Provide the (X, Y) coordinate of the cell's center where the given text is located.  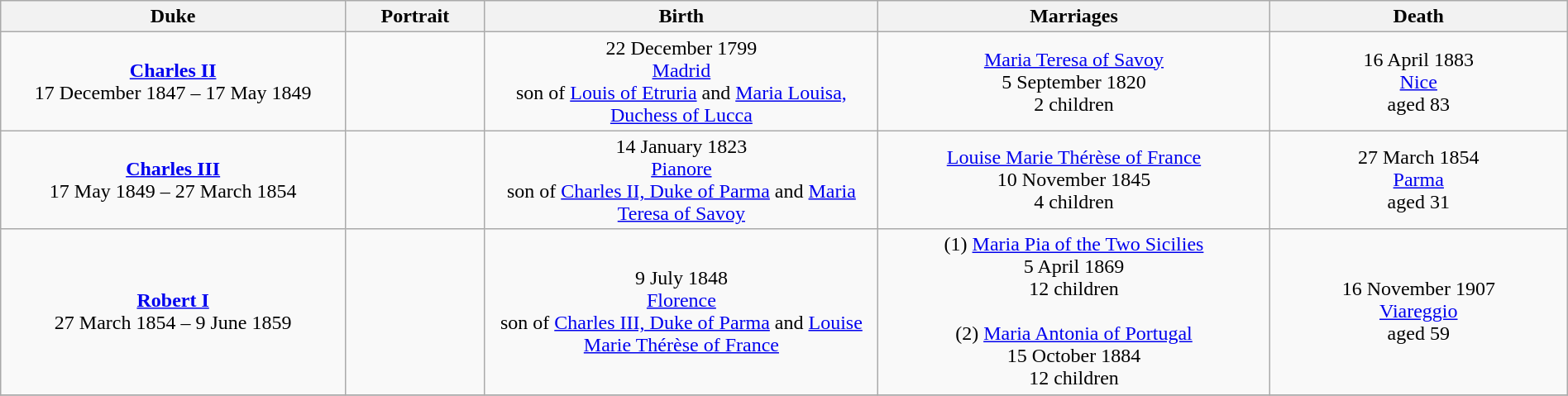
Charles II17 December 1847 – 17 May 1849 (174, 81)
Charles III17 May 1849 – 27 March 1854 (174, 180)
Marriages (1074, 17)
Death (1418, 17)
9 July 1848Florenceson of Charles III, Duke of Parma and Louise Marie Thérèse of France (681, 312)
27 March 1854Parmaaged 31 (1418, 180)
Portrait (415, 17)
22 December 1799Madridson of Louis of Etruria and Maria Louisa, Duchess of Lucca (681, 81)
16 April 1883Niceaged 83 (1418, 81)
Birth (681, 17)
Maria Teresa of Savoy5 September 18202 children (1074, 81)
(1) Maria Pia of the Two Sicilies5 April 186912 children(2) Maria Antonia of Portugal15 October 188412 children (1074, 312)
Robert I27 March 1854 – 9 June 1859 (174, 312)
Duke (174, 17)
14 January 1823Pianoreson of Charles II, Duke of Parma and Maria Teresa of Savoy (681, 180)
16 November 1907Viareggioaged 59 (1418, 312)
Louise Marie Thérèse of France10 November 18454 children (1074, 180)
